Locate the cell with the specified text and output its (x, y) center coordinate. 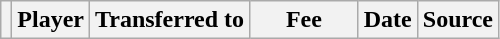
Date (388, 20)
Transferred to (170, 20)
Source (458, 20)
Fee (304, 20)
Player (51, 20)
